Provide the (X, Y) coordinate of the cell's center where the given text is located.  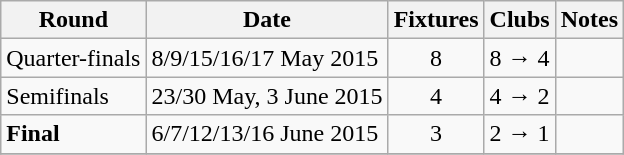
Notes (589, 20)
2 → 1 (520, 134)
Clubs (520, 20)
Quarter-finals (74, 58)
Fixtures (436, 20)
6/7/12/13/16 June 2015 (267, 134)
Date (267, 20)
8 (436, 58)
23/30 May, 3 June 2015 (267, 96)
Final (74, 134)
8/9/15/16/17 May 2015 (267, 58)
8 → 4 (520, 58)
4 → 2 (520, 96)
4 (436, 96)
3 (436, 134)
Round (74, 20)
Semifinals (74, 96)
